Provide the [x, y] coordinate of the cell's center where the given text is located.  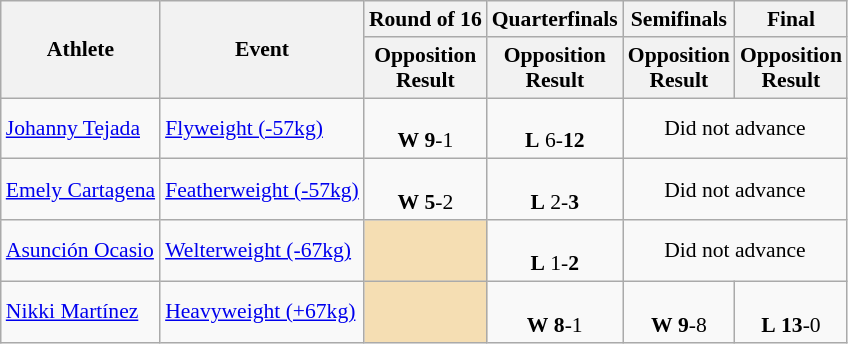
Final [791, 19]
Asunción Ocasio [80, 250]
Nikki Martínez [80, 312]
W 5-2 [426, 190]
W 9-1 [426, 128]
Quarterfinals [555, 19]
Emely Cartagena [80, 190]
Heavyweight (+67kg) [262, 312]
Johanny Tejada [80, 128]
W 8-1 [555, 312]
Athlete [80, 50]
Welterweight (-67kg) [262, 250]
Event [262, 50]
L 1-2 [555, 250]
L 2-3 [555, 190]
W 9-8 [679, 312]
Semifinals [679, 19]
L 6-12 [555, 128]
Featherweight (-57kg) [262, 190]
L 13-0 [791, 312]
Flyweight (-57kg) [262, 128]
Round of 16 [426, 19]
